Extract the [x, y] coordinate from the center of the cell holding the provided text.  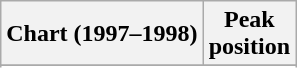
Chart (1997–1998) [102, 34]
Peakposition [249, 34]
